Extract the (x, y) coordinate from the center of the cell holding the provided text.  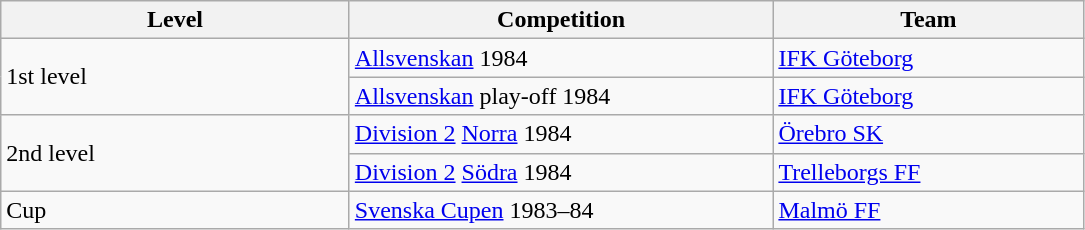
Malmö FF (928, 210)
Trelleborgs FF (928, 172)
1st level (176, 77)
Örebro SK (928, 134)
Division 2 Södra 1984 (561, 172)
Allsvenskan 1984 (561, 58)
Level (176, 20)
Allsvenskan play-off 1984 (561, 96)
Competition (561, 20)
Cup (176, 210)
2nd level (176, 153)
Team (928, 20)
Division 2 Norra 1984 (561, 134)
Svenska Cupen 1983–84 (561, 210)
